Scan for the cell matching the given text and deliver its [X, Y] coordinate at center. 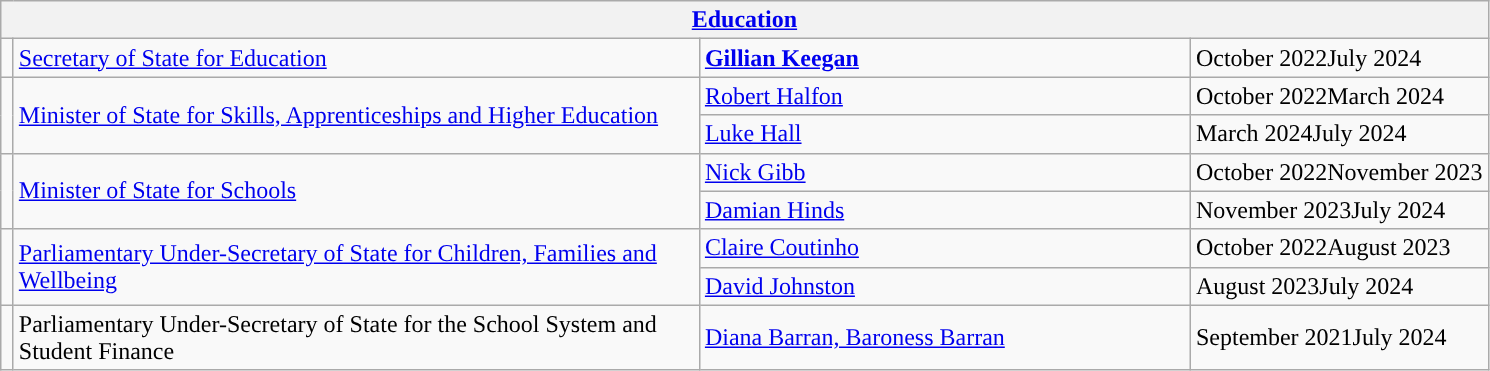
Parliamentary Under-Secretary of State for the School System and Student Finance [356, 338]
October 2022July 2024 [1339, 58]
September 2021July 2024 [1339, 338]
November 2023July 2024 [1339, 210]
October 2022March 2024 [1339, 96]
Nick Gibb [944, 172]
Minister of State for Skills, Apprenticeships and Higher Education [356, 115]
August 2023July 2024 [1339, 286]
Secretary of State for Education [356, 58]
Robert Halfon [944, 96]
Luke Hall [944, 134]
October 2022August 2023 [1339, 248]
Damian Hinds [944, 210]
Diana Barran, Baroness Barran [944, 338]
Parliamentary Under-Secretary of State for Children, Families and Wellbeing [356, 267]
October 2022November 2023 [1339, 172]
Minister of State for Schools [356, 191]
Gillian Keegan [944, 58]
Claire Coutinho [944, 248]
David Johnston [944, 286]
Education [744, 20]
March 2024July 2024 [1339, 134]
